Detect which cell encompasses the target text, then output its (x, y) center coordinate. 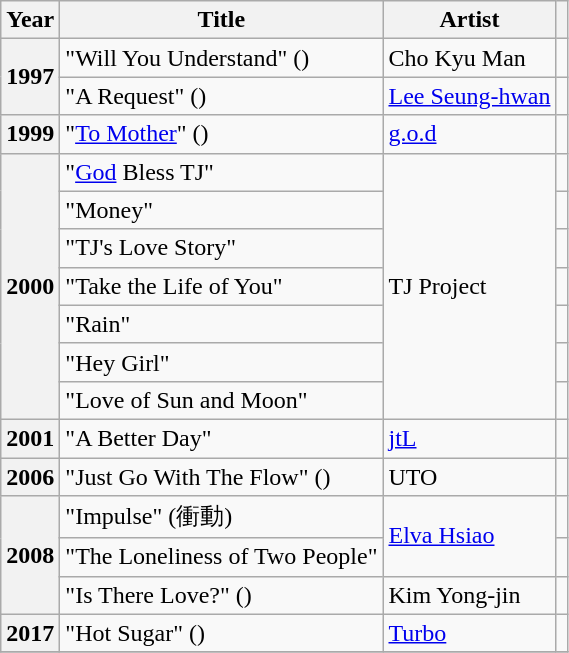
"Hey Girl" (222, 362)
"To Mother" () (222, 134)
Title (222, 20)
2000 (30, 286)
"The Loneliness of Two People" (222, 557)
"Money" (222, 210)
"Rain" (222, 324)
"Just Go With The Flow" () (222, 477)
"Will You Understand" () (222, 58)
"God Bless TJ" (222, 172)
1997 (30, 77)
"Love of Sun and Moon" (222, 400)
"Impulse" (衝動) (222, 518)
UTO (470, 477)
Year (30, 20)
"Hot Sugar" () (222, 633)
Kim Yong-jin (470, 595)
2001 (30, 438)
"TJ's Love Story" (222, 248)
TJ Project (470, 286)
"Is There Love?" () (222, 595)
Elva Hsiao (470, 536)
"A Better Day" (222, 438)
2006 (30, 477)
1999 (30, 134)
Turbo (470, 633)
Artist (470, 20)
"Take the Life of You" (222, 286)
jtL (470, 438)
Cho Kyu Man (470, 58)
2008 (30, 556)
Lee Seung-hwan (470, 96)
g.o.d (470, 134)
"A Request" () (222, 96)
2017 (30, 633)
